Detect which cell encompasses the target text, then output its [x, y] center coordinate. 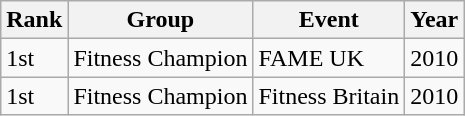
Group [160, 20]
Year [434, 20]
FAME UK [329, 58]
Rank [34, 20]
Fitness Britain [329, 96]
Event [329, 20]
